Return [x, y] of the center of cell containing provided text 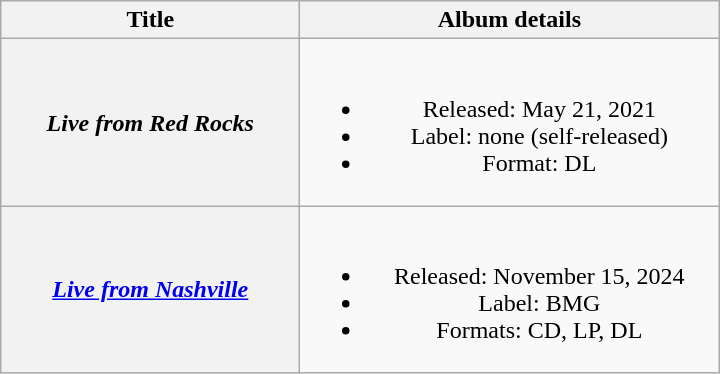
Released: May 21, 2021Label: none (self-released)Format: DL [510, 122]
Released: November 15, 2024Label: BMGFormats: CD, LP, DL [510, 290]
Live from Nashville [150, 290]
Title [150, 20]
Live from Red Rocks [150, 122]
Album details [510, 20]
